Extract the (x, y) coordinate from the center of the cell holding the provided text.  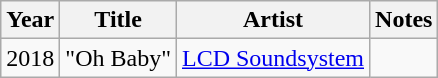
2018 (30, 58)
"Oh Baby" (118, 58)
Year (30, 20)
Artist (272, 20)
LCD Soundsystem (272, 58)
Title (118, 20)
Notes (404, 20)
